Locate the cell with the specified text and output its [x, y] center coordinate. 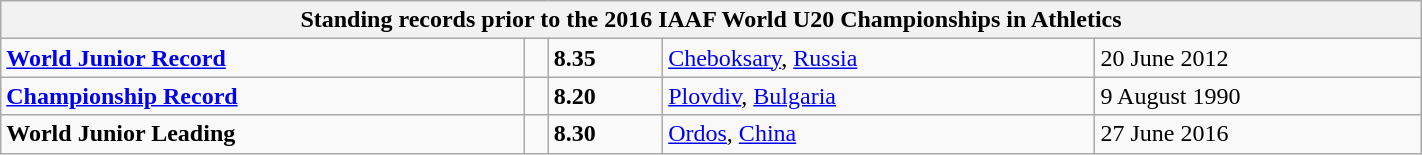
27 June 2016 [1258, 134]
Championship Record [263, 96]
8.30 [606, 134]
Standing records prior to the 2016 IAAF World U20 Championships in Athletics [711, 20]
World Junior Leading [263, 134]
World Junior Record [263, 58]
Ordos, China [879, 134]
20 June 2012 [1258, 58]
9 August 1990 [1258, 96]
Cheboksary, Russia [879, 58]
Plovdiv, Bulgaria [879, 96]
8.20 [606, 96]
8.35 [606, 58]
